Scan for the cell matching the given text and deliver its [X, Y] coordinate at center. 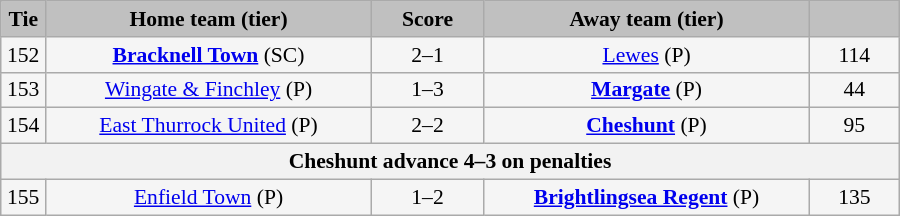
Home team (tier) [209, 19]
152 [24, 55]
Cheshunt advance 4–3 on penalties [450, 162]
95 [854, 126]
2–1 [427, 55]
Wingate & Finchley (P) [209, 90]
1–3 [427, 90]
2–2 [427, 126]
Bracknell Town (SC) [209, 55]
Score [427, 19]
153 [24, 90]
154 [24, 126]
Brightlingsea Regent (P) [647, 197]
114 [854, 55]
1–2 [427, 197]
Away team (tier) [647, 19]
Margate (P) [647, 90]
East Thurrock United (P) [209, 126]
Tie [24, 19]
Cheshunt (P) [647, 126]
44 [854, 90]
135 [854, 197]
Lewes (P) [647, 55]
Enfield Town (P) [209, 197]
155 [24, 197]
